Extract the [x, y] coordinate from the center of the cell holding the provided text.  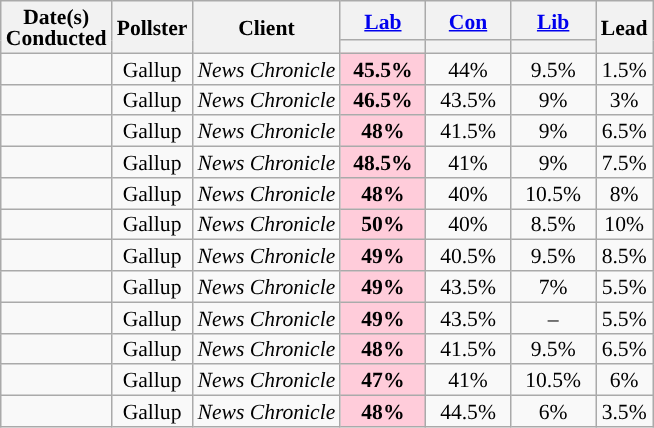
7% [554, 286]
8% [624, 194]
47% [382, 380]
Pollster [152, 27]
Date(s)Conducted [56, 27]
Lab [382, 20]
10% [624, 224]
1.5% [624, 68]
40.5% [468, 256]
Lead [624, 27]
3.5% [624, 412]
44% [468, 68]
Con [468, 20]
46.5% [382, 100]
– [554, 318]
44.5% [468, 412]
3% [624, 100]
48.5% [382, 162]
Lib [554, 20]
50% [382, 224]
Client [266, 27]
7.5% [624, 162]
45.5% [382, 68]
